Search for the cell housing the specified text and yield its [X, Y] center coordinate. 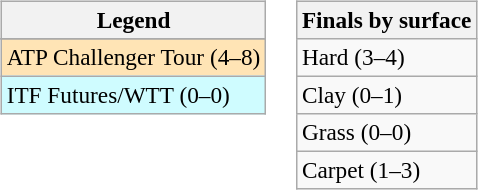
ITF Futures/WTT (0–0) [133, 95]
Finals by surface [387, 20]
ATP Challenger Tour (4–8) [133, 57]
Clay (0–1) [387, 95]
Grass (0–0) [387, 133]
Legend [133, 20]
Hard (3–4) [387, 57]
Carpet (1–3) [387, 171]
